Extract the [x, y] coordinate from the center of the cell holding the provided text.  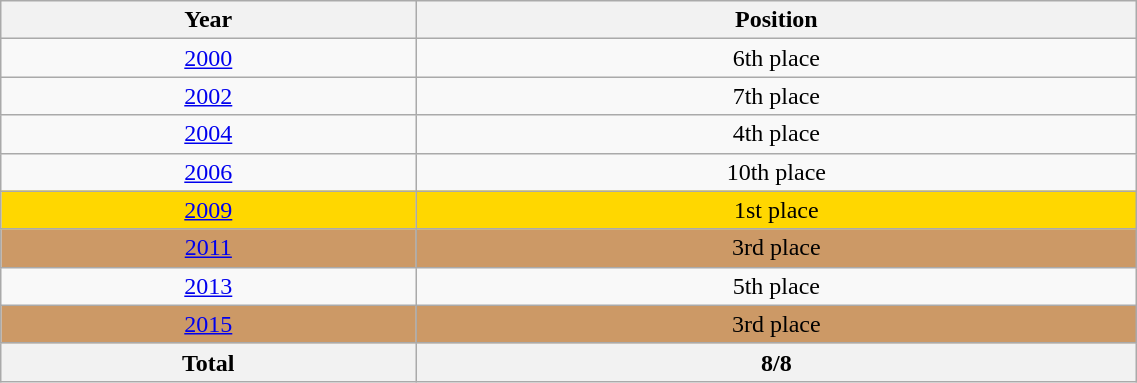
6th place [776, 58]
10th place [776, 172]
1st place [776, 210]
2006 [208, 172]
2011 [208, 248]
Year [208, 20]
2002 [208, 96]
7th place [776, 96]
2009 [208, 210]
2004 [208, 134]
Total [208, 362]
4th place [776, 134]
Position [776, 20]
2015 [208, 324]
5th place [776, 286]
2000 [208, 58]
2013 [208, 286]
8/8 [776, 362]
